For the text-containing cell, return its midpoint in (X, Y) coordinate format. 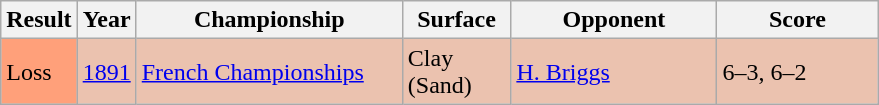
Clay (Sand) (456, 72)
Championship (269, 20)
French Championships (269, 72)
Year (106, 20)
Opponent (614, 20)
Surface (456, 20)
6–3, 6–2 (798, 72)
Loss (39, 72)
Result (39, 20)
H. Briggs (614, 72)
1891 (106, 72)
Score (798, 20)
